Find where the given text appears and provide that cell's center as (x, y) coordinate. 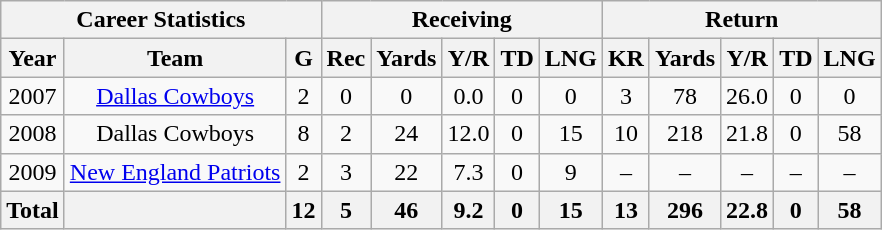
9.2 (468, 210)
2007 (33, 96)
KR (626, 58)
22.8 (748, 210)
Team (175, 58)
46 (406, 210)
218 (684, 134)
5 (346, 210)
26.0 (748, 96)
2009 (33, 172)
8 (304, 134)
Year (33, 58)
Rec (346, 58)
Total (33, 210)
0.0 (468, 96)
New England Patriots (175, 172)
24 (406, 134)
Receiving (462, 20)
10 (626, 134)
78 (684, 96)
7.3 (468, 172)
21.8 (748, 134)
2008 (33, 134)
Return (742, 20)
296 (684, 210)
12.0 (468, 134)
G (304, 58)
13 (626, 210)
9 (570, 172)
12 (304, 210)
Career Statistics (161, 20)
22 (406, 172)
